Determine the (X, Y) coordinate at the center of the cell enclosing the given text.  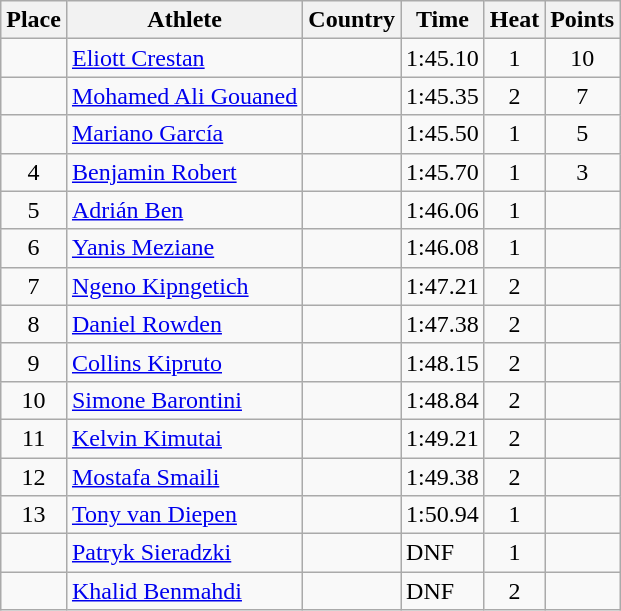
1:49.38 (443, 477)
Heat (514, 20)
Ngeno Kipngetich (184, 286)
Time (443, 20)
1:47.38 (443, 324)
4 (34, 172)
Points (582, 20)
Patryk Sieradzki (184, 553)
1:46.06 (443, 210)
11 (34, 438)
Mariano García (184, 134)
Adrián Ben (184, 210)
1:45.50 (443, 134)
12 (34, 477)
1:50.94 (443, 515)
1:45.70 (443, 172)
Athlete (184, 20)
Benjamin Robert (184, 172)
9 (34, 362)
8 (34, 324)
1:47.21 (443, 286)
6 (34, 248)
1:45.35 (443, 96)
Country (352, 20)
1:46.08 (443, 248)
Khalid Benmahdi (184, 591)
Collins Kipruto (184, 362)
3 (582, 172)
Eliott Crestan (184, 58)
Daniel Rowden (184, 324)
1:49.21 (443, 438)
1:45.10 (443, 58)
Kelvin Kimutai (184, 438)
1:48.15 (443, 362)
Mohamed Ali Gouaned (184, 96)
Place (34, 20)
Mostafa Smaili (184, 477)
13 (34, 515)
Tony van Diepen (184, 515)
Simone Barontini (184, 400)
Yanis Meziane (184, 248)
1:48.84 (443, 400)
